Find where the given text appears and provide that cell's center as [x, y] coordinate. 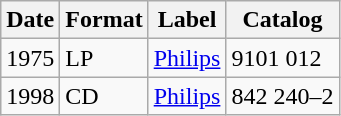
Catalog [282, 20]
LP [104, 58]
Label [187, 20]
9101 012 [282, 58]
Date [30, 20]
Format [104, 20]
1975 [30, 58]
842 240–2 [282, 96]
CD [104, 96]
1998 [30, 96]
